Return the (X, Y) coordinate for the center point of the cell that contains the specified text.  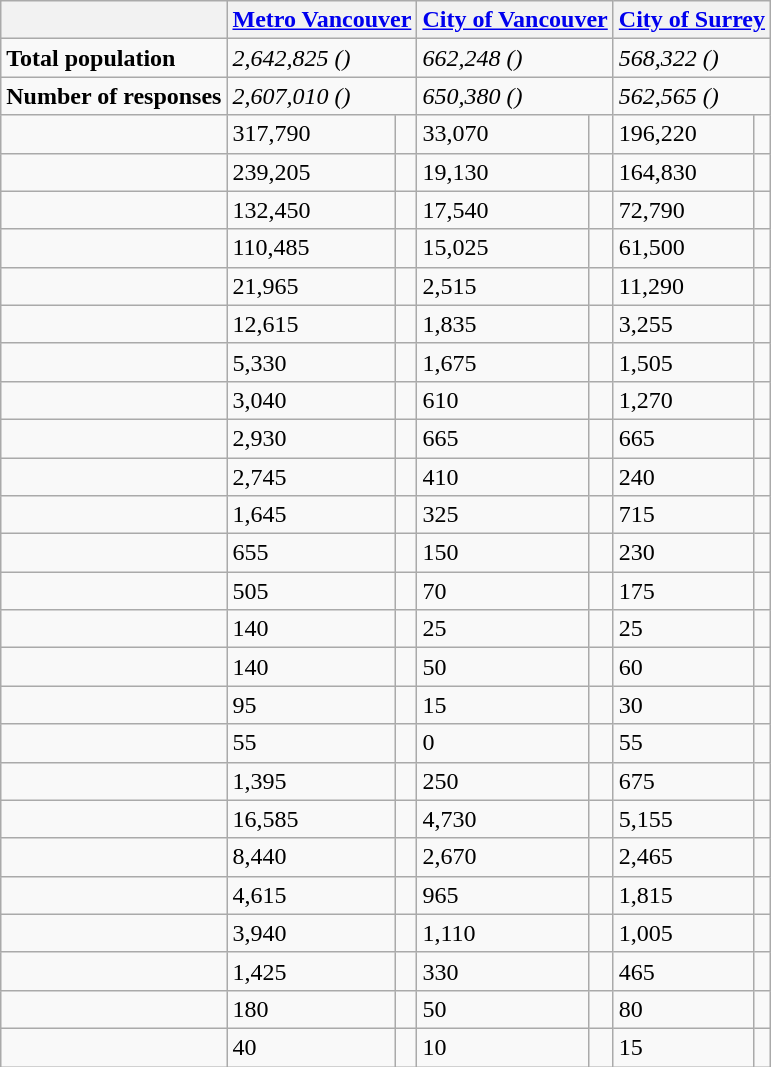
150 (503, 553)
5,155 (683, 819)
2,930 (312, 438)
1,835 (503, 324)
Total population (114, 58)
180 (312, 1009)
1,005 (683, 933)
Metro Vancouver (322, 20)
562,565 () (692, 96)
1,675 (503, 362)
City of Vancouver (515, 20)
Number of responses (114, 96)
2,515 (503, 286)
610 (503, 400)
132,450 (312, 210)
1,270 (683, 400)
465 (683, 971)
568,322 () (692, 58)
4,615 (312, 895)
4,730 (503, 819)
662,248 () (515, 58)
250 (503, 781)
11,290 (683, 286)
61,500 (683, 248)
655 (312, 553)
17,540 (503, 210)
330 (503, 971)
95 (312, 705)
965 (503, 895)
0 (503, 743)
410 (503, 477)
2,670 (503, 857)
8,440 (312, 857)
2,465 (683, 857)
40 (312, 1047)
230 (683, 553)
2,642,825 () (322, 58)
175 (683, 591)
164,830 (683, 172)
80 (683, 1009)
240 (683, 477)
1,815 (683, 895)
1,425 (312, 971)
3,040 (312, 400)
239,205 (312, 172)
110,485 (312, 248)
196,220 (683, 134)
33,070 (503, 134)
16,585 (312, 819)
30 (683, 705)
10 (503, 1047)
650,380 () (515, 96)
3,255 (683, 324)
60 (683, 667)
70 (503, 591)
325 (503, 515)
505 (312, 591)
675 (683, 781)
1,110 (503, 933)
15,025 (503, 248)
5,330 (312, 362)
1,395 (312, 781)
12,615 (312, 324)
317,790 (312, 134)
715 (683, 515)
1,645 (312, 515)
21,965 (312, 286)
2,607,010 () (322, 96)
3,940 (312, 933)
19,130 (503, 172)
2,745 (312, 477)
City of Surrey (692, 20)
1,505 (683, 362)
72,790 (683, 210)
